Scan for the cell matching the given text and deliver its (X, Y) coordinate at center. 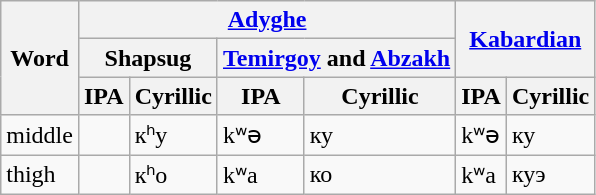
куэ (550, 174)
Kabardian (526, 39)
кʰо (173, 174)
thigh (40, 174)
Temirgoy and Abzakh (336, 58)
Adyghe (266, 20)
middle (40, 135)
Shapsug (148, 58)
Word (40, 58)
ко (380, 174)
кʰу (173, 135)
